For the text-containing cell, return its midpoint in [x, y] coordinate format. 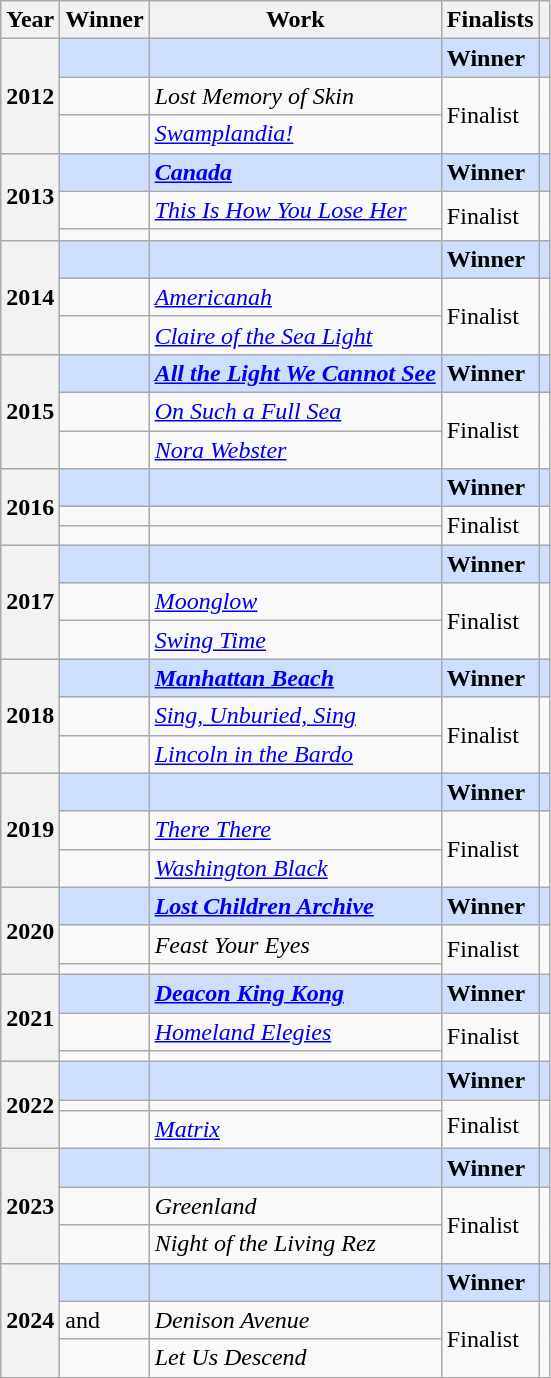
2024 [30, 1320]
Let Us Descend [295, 1358]
Homeland Elegies [295, 1031]
Matrix [295, 1130]
Lost Memory of Skin [295, 96]
Americanah [295, 297]
Washington Black [295, 868]
Year [30, 20]
Greenland [295, 1206]
Denison Avenue [295, 1320]
and [104, 1320]
Feast Your Eyes [295, 944]
This Is How You Lose Her [295, 210]
2020 [30, 930]
2017 [30, 602]
2014 [30, 297]
Moonglow [295, 602]
2022 [30, 1106]
Manhattan Beach [295, 678]
Sing, Unburied, Sing [295, 716]
All the Light We Cannot See [295, 373]
Deacon King Kong [295, 993]
2021 [30, 1018]
2012 [30, 96]
Swamplandia! [295, 134]
2015 [30, 411]
Work [295, 20]
2013 [30, 196]
Lincoln in the Bardo [295, 754]
Swing Time [295, 640]
Canada [295, 172]
Claire of the Sea Light [295, 335]
Nora Webster [295, 449]
Lost Children Archive [295, 906]
There There [295, 830]
2018 [30, 716]
2019 [30, 830]
On Such a Full Sea [295, 411]
Finalists [490, 20]
2016 [30, 507]
2023 [30, 1206]
Night of the Living Rez [295, 1244]
